From the cell containing the given text, extract its center point as (X, Y) coordinate. 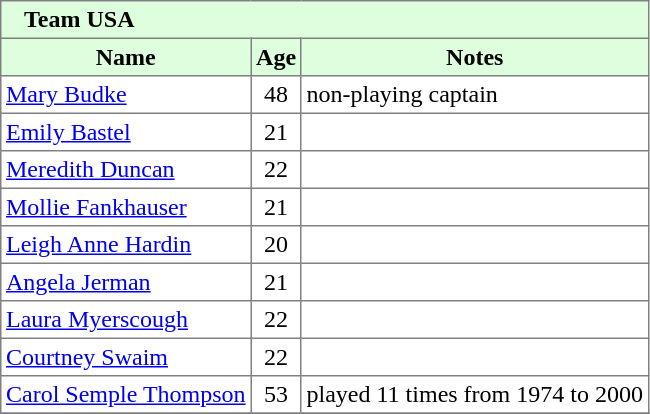
Notes (474, 57)
20 (276, 245)
Mollie Fankhauser (126, 207)
Leigh Anne Hardin (126, 245)
Name (126, 57)
48 (276, 95)
Laura Myerscough (126, 320)
played 11 times from 1974 to 2000 (474, 395)
Meredith Duncan (126, 170)
53 (276, 395)
Courtney Swaim (126, 357)
Angela Jerman (126, 282)
Carol Semple Thompson (126, 395)
Emily Bastel (126, 132)
Team USA (324, 20)
Mary Budke (126, 95)
non-playing captain (474, 95)
Age (276, 57)
